Extract the (X, Y) coordinate from the center of the cell holding the provided text.  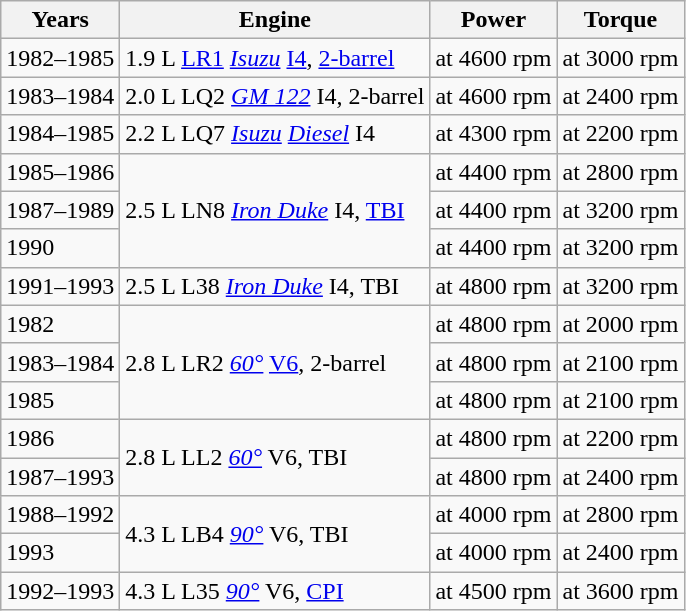
4.3 L LB4 90° V6, TBI (275, 534)
Years (60, 20)
at 2000 rpm (620, 324)
1990 (60, 248)
4.3 L L35 90° V6, CPI (275, 591)
at 3600 rpm (620, 591)
1985 (60, 400)
1982–1985 (60, 58)
2.5 L LN8 Iron Duke I4, TBI (275, 210)
1987–1993 (60, 477)
1993 (60, 553)
at 4500 rpm (494, 591)
1992–1993 (60, 591)
Torque (620, 20)
2.8 L LL2 60° V6, TBI (275, 457)
2.0 L LQ2 GM 122 I4, 2-barrel (275, 96)
1984–1985 (60, 134)
2.8 L LR2 60° V6, 2-barrel (275, 362)
1987–1989 (60, 210)
1982 (60, 324)
Engine (275, 20)
2.2 L LQ7 Isuzu Diesel I4 (275, 134)
1988–1992 (60, 515)
2.5 L L38 Iron Duke I4, TBI (275, 286)
1985–1986 (60, 172)
1991–1993 (60, 286)
Power (494, 20)
1986 (60, 438)
at 4300 rpm (494, 134)
at 3000 rpm (620, 58)
1.9 L LR1 Isuzu I4, 2-barrel (275, 58)
